Find where the given text appears and provide that cell's center as [x, y] coordinate. 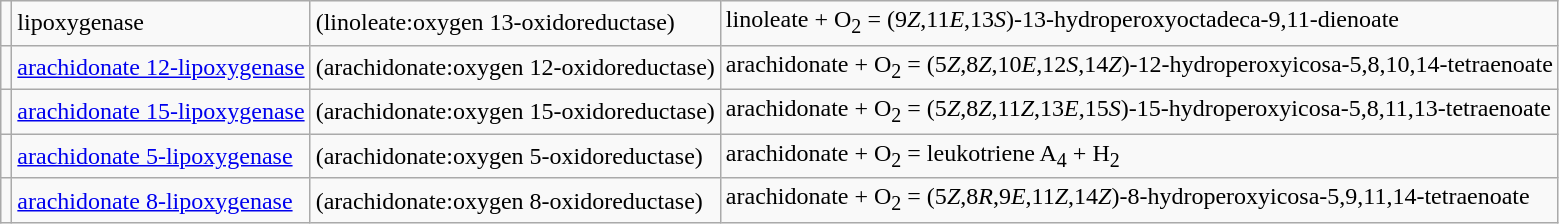
arachidonate 15-lipoxygenase [161, 111]
arachidonate 5-lipoxygenase [161, 156]
arachidonate + O2 = leukotriene A4 + H2 [1139, 156]
arachidonate + O2 = (5Z,8Z,10E,12S,14Z)-12-hydroperoxyicosa-5,8,10,14-tetraenoate [1139, 67]
(linoleate:oxygen 13-oxidoreductase) [515, 23]
arachidonate 12-lipoxygenase [161, 67]
(arachidonate:oxygen 15-oxidoreductase) [515, 111]
(arachidonate:oxygen 12-oxidoreductase) [515, 67]
arachidonate + O2 = (5Z,8R,9E,11Z,14Z)-8-hydroperoxyicosa-5,9,11,14-tetraenoate [1139, 200]
(arachidonate:oxygen 5-oxidoreductase) [515, 156]
linoleate + O2 = (9Z,11E,13S)-13-hydroperoxyoctadeca-9,11-dienoate [1139, 23]
arachidonate 8-lipoxygenase [161, 200]
lipoxygenase [161, 23]
arachidonate + O2 = (5Z,8Z,11Z,13E,15S)-15-hydroperoxyicosa-5,8,11,13-tetraenoate [1139, 111]
(arachidonate:oxygen 8-oxidoreductase) [515, 200]
